Provide the (x, y) coordinate of the cell's center where the given text is located.  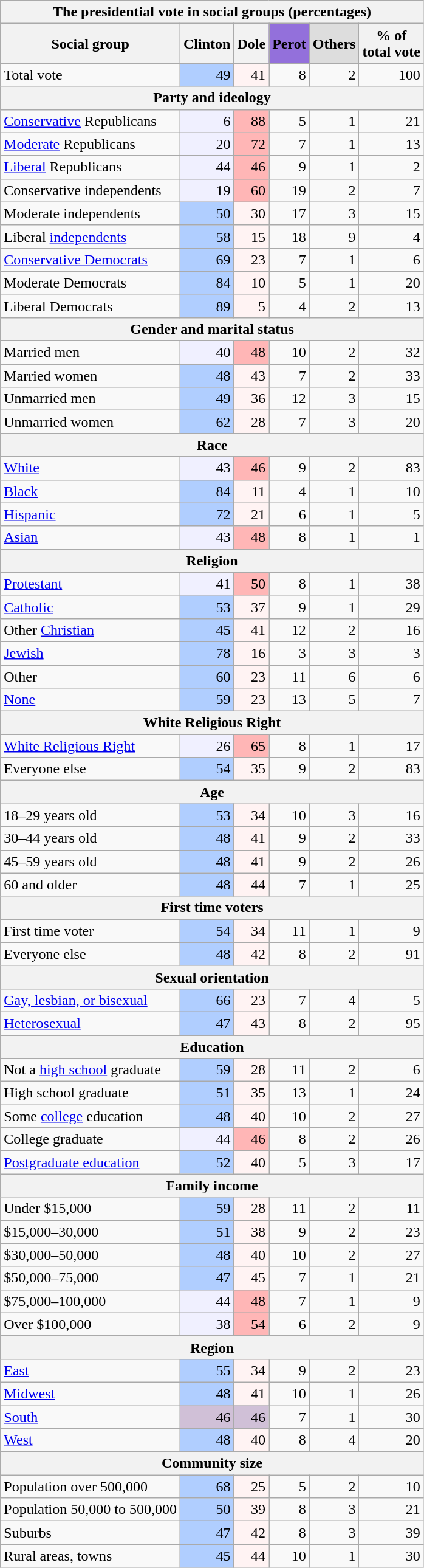
Religion (213, 561)
$30,000–50,000 (91, 1255)
Jewish (91, 653)
30–44 years old (91, 838)
95 (391, 1023)
18 (289, 237)
Moderate independents (91, 213)
Liberal independents (91, 237)
White (91, 468)
Moderate Democrats (91, 283)
Catholic (91, 607)
First time voters (213, 908)
78 (207, 653)
Conservative Republicans (91, 121)
College graduate (91, 1139)
Under $15,000 (91, 1209)
Education (213, 1046)
Population over 500,000 (91, 1487)
Heterosexual (91, 1023)
Unmarried women (91, 422)
The presidential vote in social groups (percentages) (213, 12)
65 (251, 746)
Gender and marital status (213, 330)
29 (391, 607)
Midwest (91, 1394)
Other Christian (91, 630)
Over $100,000 (91, 1324)
88 (251, 121)
First time voter (91, 931)
Others (334, 44)
Gay, lesbian, or bisexual (91, 1000)
55 (207, 1370)
60 and older (91, 885)
Suburbs (91, 1533)
East (91, 1370)
37 (251, 607)
Married men (91, 353)
Age (213, 792)
Moderate Republicans (91, 144)
Perot (289, 44)
Not a high school graduate (91, 1070)
24 (391, 1093)
66 (207, 1000)
% oftotal vote (391, 44)
$15,000–30,000 (91, 1232)
89 (207, 306)
Community size (213, 1463)
Social group (91, 44)
Party and ideology (213, 98)
Unmarried men (91, 399)
32 (391, 353)
36 (251, 399)
91 (391, 954)
Liberal Democrats (91, 306)
Asian (91, 537)
Protestant (91, 584)
45–59 years old (91, 862)
High school graduate (91, 1093)
Conservative independents (91, 190)
Liberal Republicans (91, 167)
Total vote (91, 75)
Family income (213, 1186)
100 (391, 75)
Some college education (91, 1116)
Married women (91, 376)
69 (207, 260)
$75,000–100,000 (91, 1301)
Other (91, 677)
Population 50,000 to 500,000 (91, 1510)
West (91, 1440)
Race (213, 445)
18–29 years old (91, 815)
62 (207, 422)
South (91, 1417)
52 (207, 1162)
68 (207, 1487)
Black (91, 491)
Dole (251, 44)
58 (207, 237)
$50,000–75,000 (91, 1278)
Clinton (207, 44)
Sexual orientation (213, 977)
Postgraduate education (91, 1162)
Conservative Democrats (91, 260)
Region (213, 1347)
None (91, 700)
Hispanic (91, 514)
Rural areas, towns (91, 1556)
